Search for the cell housing the specified text and yield its [x, y] center coordinate. 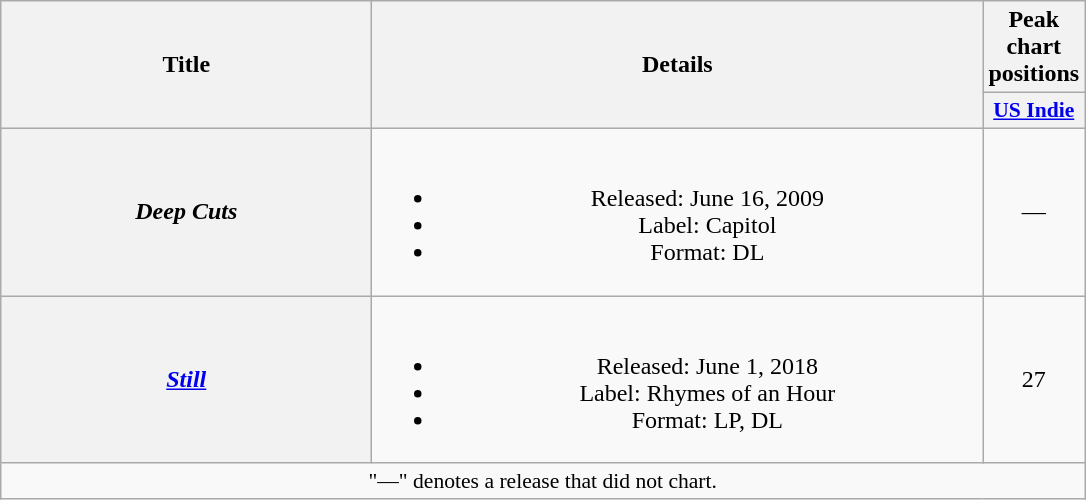
Still [186, 380]
Details [678, 65]
Released: June 1, 2018Label: Rhymes of an HourFormat: LP, DL [678, 380]
Released: June 16, 2009Label: CapitolFormat: DL [678, 212]
"—" denotes a release that did not chart. [543, 481]
Peak chartpositions [1034, 47]
27 [1034, 380]
Deep Cuts [186, 212]
US Indie [1034, 111]
— [1034, 212]
Title [186, 65]
